From the cell containing the given text, extract its center point as [x, y] coordinate. 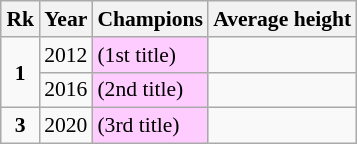
1 [20, 72]
2012 [66, 55]
(1st title) [150, 55]
(2nd title) [150, 90]
Average height [282, 19]
(3rd title) [150, 126]
2020 [66, 126]
3 [20, 126]
Rk [20, 19]
Champions [150, 19]
Year [66, 19]
2016 [66, 90]
